Determine the (X, Y) coordinate at the center of the cell enclosing the given text.  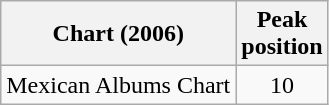
10 (282, 85)
Peakposition (282, 34)
Chart (2006) (118, 34)
Mexican Albums Chart (118, 85)
